Search for the cell housing the specified text and yield its [x, y] center coordinate. 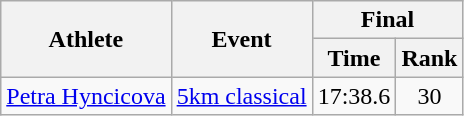
17:38.6 [354, 96]
Petra Hyncicova [86, 96]
Athlete [86, 39]
Time [354, 58]
5km classical [242, 96]
Final [388, 20]
Rank [430, 58]
30 [430, 96]
Event [242, 39]
